Provide the (X, Y) coordinate of the cell's center where the given text is located.  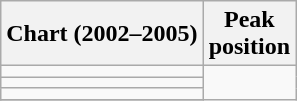
Chart (2002–2005) (102, 34)
Peakposition (249, 34)
